Extract the [X, Y] coordinate from the center of the cell holding the provided text.  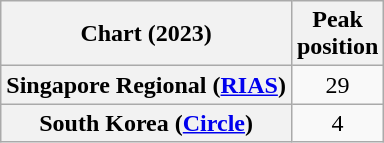
29 [337, 85]
Chart (2023) [146, 34]
4 [337, 123]
Singapore Regional (RIAS) [146, 85]
South Korea (Circle) [146, 123]
Peakposition [337, 34]
